From the cell containing the given text, extract its center point as [x, y] coordinate. 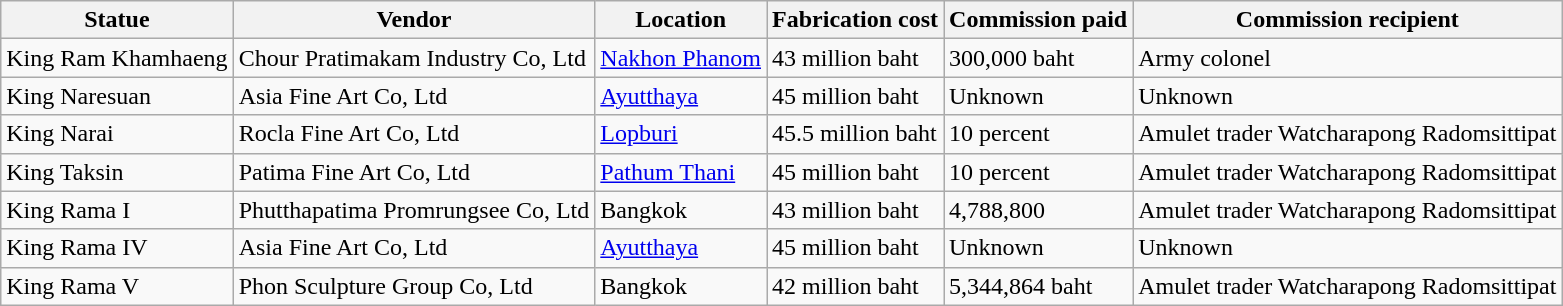
300,000 baht [1038, 58]
Nakhon Phanom [681, 58]
Phon Sculpture Group Co, Ltd [414, 286]
Rocla Fine Art Co, Ltd [414, 134]
5,344,864 baht [1038, 286]
Lopburi [681, 134]
Pathum Thani [681, 172]
King Rama I [117, 210]
Vendor [414, 20]
45.5 million baht [856, 134]
King Taksin [117, 172]
Patima Fine Art Co, Ltd [414, 172]
Chour Pratimakam Industry Co, Ltd [414, 58]
King Naresuan [117, 96]
Statue [117, 20]
Commission paid [1038, 20]
42 million baht [856, 286]
King Rama V [117, 286]
King Ram Khamhaeng [117, 58]
Location [681, 20]
Army colonel [1348, 58]
King Rama IV [117, 248]
4,788,800 [1038, 210]
Phutthapatima Promrungsee Co, Ltd [414, 210]
King Narai [117, 134]
Commission recipient [1348, 20]
Fabrication cost [856, 20]
